Output the [X, Y] coordinate of the center of the cell containing the given text.  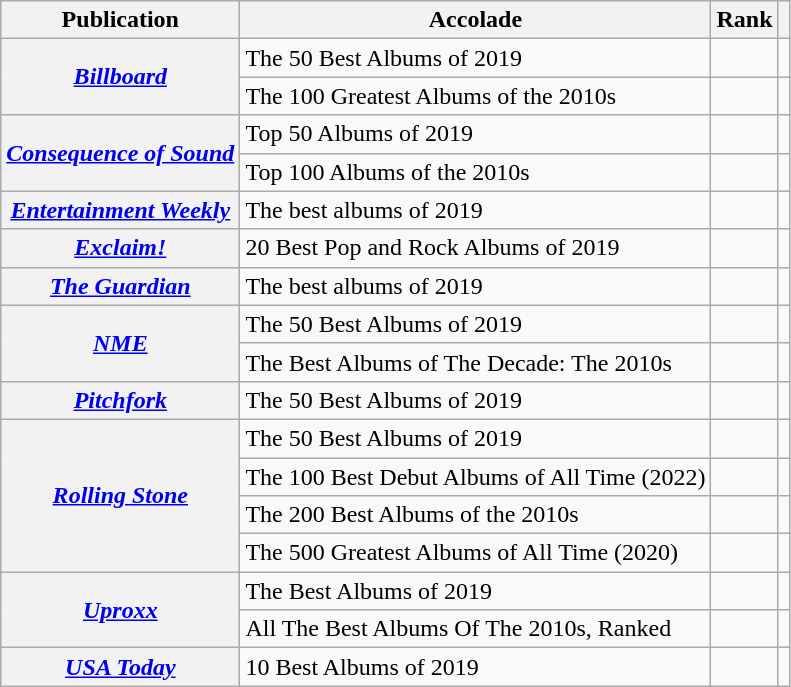
Top 50 Albums of 2019 [476, 134]
Pitchfork [120, 400]
The Guardian [120, 286]
20 Best Pop and Rock Albums of 2019 [476, 248]
All The Best Albums Of The 2010s, Ranked [476, 629]
USA Today [120, 667]
The 200 Best Albums of the 2010s [476, 515]
Rank [744, 20]
Publication [120, 20]
Rolling Stone [120, 495]
The 100 Greatest Albums of the 2010s [476, 96]
Uproxx [120, 610]
The Best Albums of The Decade: The 2010s [476, 362]
Billboard [120, 77]
The 500 Greatest Albums of All Time (2020) [476, 553]
Entertainment Weekly [120, 210]
Consequence of Sound [120, 153]
NME [120, 343]
The 100 Best Debut Albums of All Time (2022) [476, 477]
Exclaim! [120, 248]
The Best Albums of 2019 [476, 591]
Top 100 Albums of the 2010s [476, 172]
10 Best Albums of 2019 [476, 667]
Accolade [476, 20]
